For the text-containing cell, return its midpoint in (x, y) coordinate format. 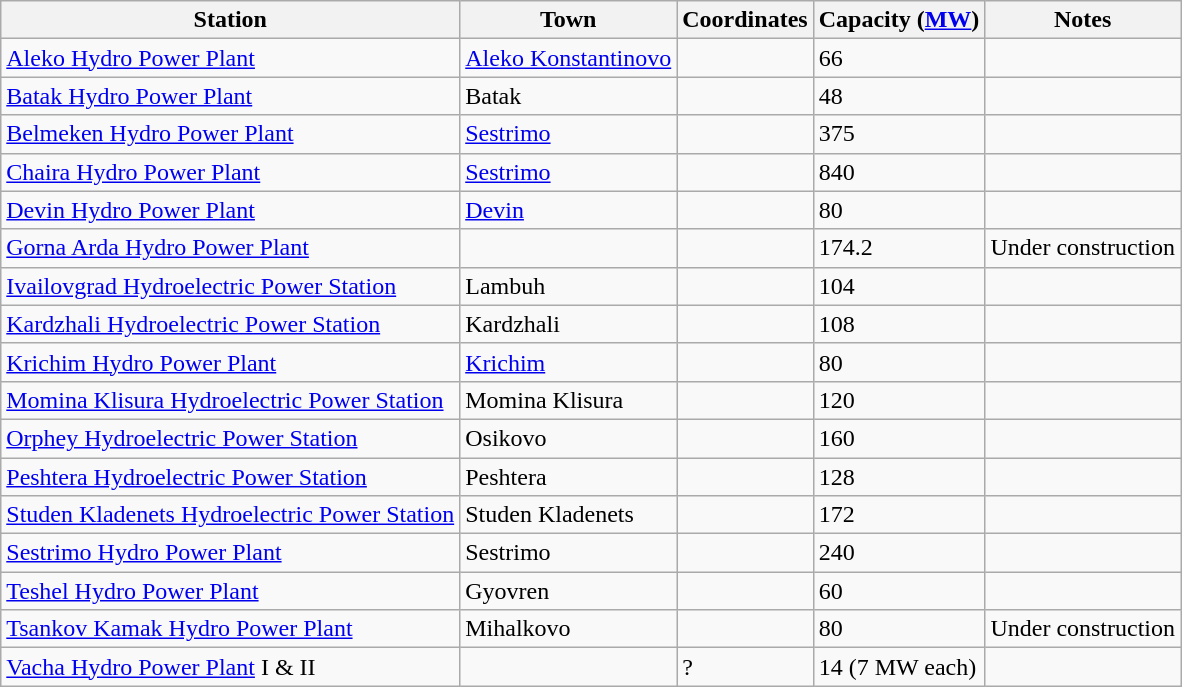
Aleko Konstantinovo (568, 58)
Lambuh (568, 286)
375 (899, 134)
Aleko Hydro Power Plant (230, 58)
Devin Hydro Power Plant (230, 210)
Tsankov Kamak Hydro Power Plant (230, 629)
Peshtera (568, 477)
Coordinates (745, 20)
Kardzhali Hydroelectric Power Station (230, 324)
Capacity (MW) (899, 20)
Studen Kladenets Hydroelectric Power Station (230, 515)
Batak (568, 96)
Mihalkovo (568, 629)
Krichim Hydro Power Plant (230, 362)
Peshtera Hydroelectric Power Station (230, 477)
128 (899, 477)
Notes (1083, 20)
840 (899, 172)
Momina Klisura (568, 400)
Teshel Hydro Power Plant (230, 591)
Town (568, 20)
Momina Klisura Hydroelectric Power Station (230, 400)
Gorna Arda Hydro Power Plant (230, 248)
240 (899, 553)
14 (7 MW each) (899, 667)
Krichim (568, 362)
160 (899, 438)
Chaira Hydro Power Plant (230, 172)
Gyovren (568, 591)
48 (899, 96)
Sestrimo Hydro Power Plant (230, 553)
Devin (568, 210)
104 (899, 286)
66 (899, 58)
Belmeken Hydro Power Plant (230, 134)
172 (899, 515)
Batak Hydro Power Plant (230, 96)
Vacha Hydro Power Plant I & II (230, 667)
Kardzhali (568, 324)
Orphey Hydroelectric Power Station (230, 438)
Osikovo (568, 438)
Studen Kladenets (568, 515)
174.2 (899, 248)
108 (899, 324)
120 (899, 400)
Ivailovgrad Hydroelectric Power Station (230, 286)
Station (230, 20)
60 (899, 591)
? (745, 667)
